Determine the [x, y] coordinate at the center of the cell enclosing the given text.  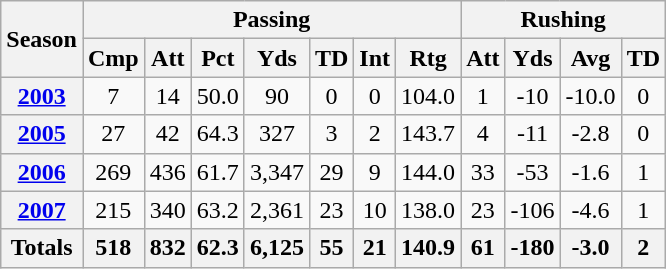
Season [42, 39]
143.7 [428, 134]
-11 [532, 134]
33 [483, 172]
-180 [532, 248]
436 [168, 172]
-106 [532, 210]
55 [331, 248]
144.0 [428, 172]
4 [483, 134]
Rtg [428, 58]
61 [483, 248]
64.3 [218, 134]
50.0 [218, 96]
Cmp [113, 58]
Passing [271, 20]
-4.6 [590, 210]
104.0 [428, 96]
269 [113, 172]
7 [113, 96]
Pct [218, 58]
138.0 [428, 210]
327 [276, 134]
27 [113, 134]
2,361 [276, 210]
2007 [42, 210]
6,125 [276, 248]
10 [375, 210]
340 [168, 210]
42 [168, 134]
3,347 [276, 172]
63.2 [218, 210]
2003 [42, 96]
-3.0 [590, 248]
62.3 [218, 248]
-2.8 [590, 134]
2006 [42, 172]
90 [276, 96]
Int [375, 58]
140.9 [428, 248]
518 [113, 248]
215 [113, 210]
29 [331, 172]
-10 [532, 96]
9 [375, 172]
Rushing [564, 20]
-53 [532, 172]
61.7 [218, 172]
2005 [42, 134]
-1.6 [590, 172]
Avg [590, 58]
3 [331, 134]
-10.0 [590, 96]
21 [375, 248]
832 [168, 248]
Totals [42, 248]
14 [168, 96]
